Scan for the cell matching the given text and deliver its (x, y) coordinate at center. 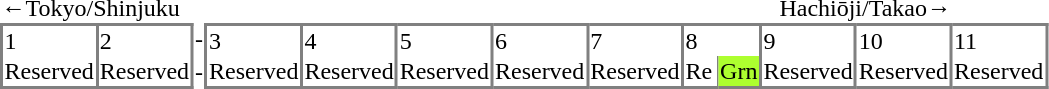
Re (701, 72)
4 (350, 40)
3 (256, 40)
10 (904, 40)
8 (723, 40)
5 (446, 40)
9 (810, 40)
2 (146, 40)
Grn (740, 72)
1 (49, 40)
7 (636, 40)
6 (540, 40)
11 (1000, 40)
